Capture the cell that displays the provided text and extract its [X, Y] central coordinate. 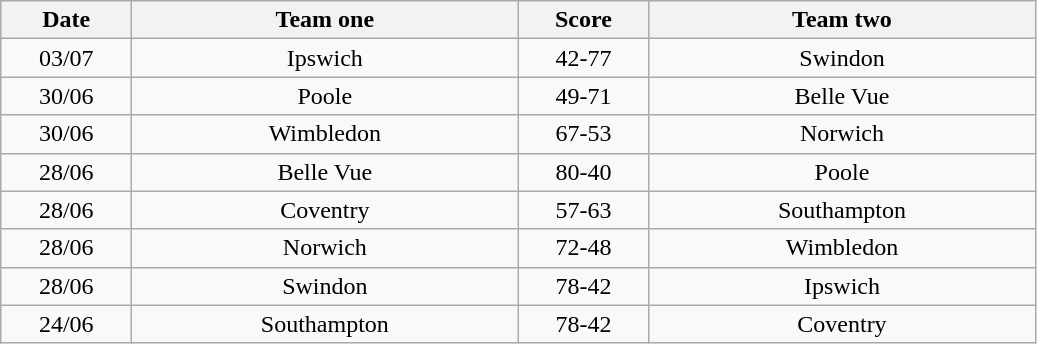
67-53 [584, 134]
Score [584, 20]
42-77 [584, 58]
80-40 [584, 172]
72-48 [584, 248]
03/07 [66, 58]
Team two [842, 20]
49-71 [584, 96]
Team one [325, 20]
Date [66, 20]
57-63 [584, 210]
24/06 [66, 324]
